Locate the cell with the specified text and output its [x, y] center coordinate. 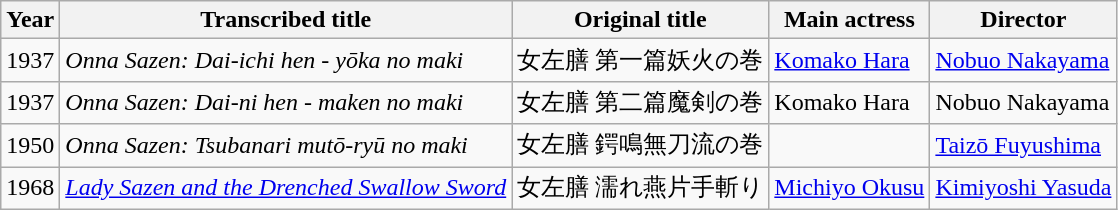
Onna Sazen: Tsubanari mutō-ryū no maki [286, 146]
女左膳 第二篇魔剣の巻 [640, 102]
女左膳 濡れ燕片手斬り [640, 188]
Kimiyoshi Yasuda [1024, 188]
女左膳 鍔鳴無刀流の巻 [640, 146]
Michiyo Okusu [850, 188]
1968 [30, 188]
Year [30, 20]
Transcribed title [286, 20]
1950 [30, 146]
Original title [640, 20]
Taizō Fuyushima [1024, 146]
Main actress [850, 20]
Lady Sazen and the Drenched Swallow Sword [286, 188]
Director [1024, 20]
Onna Sazen: Dai-ichi hen - yōka no maki [286, 60]
Onna Sazen: Dai-ni hen - maken no maki [286, 102]
女左膳 第一篇妖火の巻 [640, 60]
